Detect which cell encompasses the target text, then output its [x, y] center coordinate. 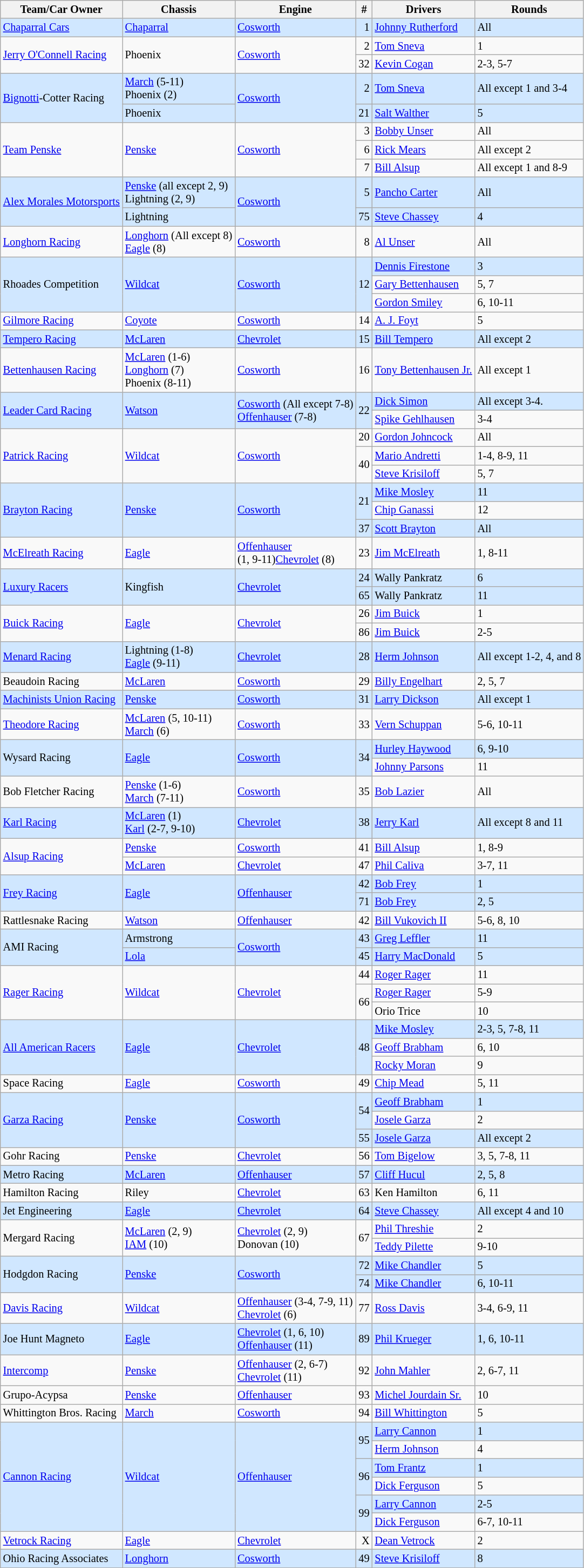
Cannon Racing [62, 1477]
Bob Lazier [424, 792]
33 [364, 724]
Davis Racing [62, 1308]
Team Penske [62, 149]
24 [364, 578]
Offenhauser (2, 6-7)Chevrolet (11) [295, 1370]
Tom Bigelow [424, 1156]
3-4, 6-9, 11 [529, 1308]
Johnny Parsons [424, 767]
77 [364, 1308]
Bill Vukovich II [424, 920]
40 [364, 464]
3-4 [529, 419]
Larry Dickson [424, 700]
6, 10 [529, 1047]
Engine [295, 9]
94 [364, 1413]
5-9 [529, 993]
AMI Racing [62, 947]
All except 1-2, 4, and 8 [529, 657]
Dean Vetrock [424, 1540]
15 [364, 339]
Ohio Racing Associates [62, 1558]
Lightning [179, 217]
Armstrong [179, 938]
6, 11 [529, 1192]
John Mahler [424, 1370]
Intercomp [62, 1370]
65 [364, 596]
Hamilton Racing [62, 1192]
All American Racers [62, 1047]
1, 8-11 [529, 553]
Vern Schuppan [424, 724]
Drivers [424, 9]
Bettenhausen Racing [62, 370]
Vetrock Racing [62, 1540]
Beaudoin Racing [62, 681]
1, 8-9 [529, 847]
McElreath Racing [62, 553]
Lightning (1-8)Eagle (9-11) [179, 657]
Luxury Racers [62, 586]
Garza Racing [62, 1119]
Cliff Hucul [424, 1175]
Rhoades Competition [62, 284]
86 [364, 632]
45 [364, 956]
Leader Card Racing [62, 410]
Tom Frantz [424, 1468]
Bob Fletcher Racing [62, 792]
Patrick Racing [62, 456]
McLaren (1)Karl (2-7, 9-10) [179, 823]
22 [364, 410]
Chaparral Cars [62, 28]
2-3, 5, 7-8, 11 [529, 1029]
Brayton Racing [62, 510]
Phil Caliva [424, 866]
41 [364, 847]
43 [364, 938]
16 [364, 370]
All except 1 and 8-9 [529, 168]
9-10 [529, 1247]
3-7, 11 [529, 866]
2-3, 5-7 [529, 64]
Longhorn (All except 8)Eagle (8) [179, 242]
Longhorn Racing [62, 242]
Cosworth (All except 7-8)Offenhauser (7-8) [295, 410]
75 [364, 217]
1, 6, 10-11 [529, 1339]
5-6, 10-11 [529, 724]
Penske (all except 2, 9)Lightning (2, 9) [179, 192]
Hodgdon Racing [62, 1274]
6, 9-10 [529, 749]
All except 3-4. [529, 401]
67 [364, 1238]
35 [364, 792]
66 [364, 1002]
Jim McElreath [424, 553]
March (5-11)Phoenix (2) [179, 89]
Karl Racing [62, 823]
28 [364, 657]
38 [364, 823]
Wysard Racing [62, 758]
Bill Whittington [424, 1413]
Offenhauser(1, 9-11)Chevrolet (8) [295, 553]
Harry MacDonald [424, 956]
McLaren (5, 10-11)March (6) [179, 724]
Greg Leffler [424, 938]
96 [364, 1477]
McLaren (1-6)Longhorn (7)Phoenix (8-11) [179, 370]
McLaren (2, 9)IAM (10) [179, 1238]
26 [364, 614]
Chaparral [179, 28]
57 [364, 1175]
Mario Andretti [424, 456]
6-7, 10-11 [529, 1522]
Machinists Union Racing [62, 700]
2, 5, 8 [529, 1175]
Tony Bettenhausen Jr. [424, 370]
Dick Simon [424, 401]
14 [364, 321]
Joe Hunt Magneto [62, 1339]
Penske (1-6)March (7-11) [179, 792]
Johnny Rutherford [424, 28]
32 [364, 64]
Menard Racing [62, 657]
31 [364, 700]
Jet Engineering [62, 1211]
Mergard Racing [62, 1238]
23 [364, 553]
48 [364, 1047]
3, 5, 7-8, 11 [529, 1156]
Jerry O'Connell Racing [62, 55]
Hurley Haywood [424, 749]
Ross Davis [424, 1308]
56 [364, 1156]
92 [364, 1370]
Rounds [529, 9]
89 [364, 1339]
Chevrolet (1, 6, 10)Offenhauser (11) [295, 1339]
20 [364, 437]
Chip Mead [424, 1083]
Alex Morales Motorsports [62, 201]
March [179, 1413]
Bobby Unser [424, 131]
Gary Bettenhausen [424, 284]
5-6, 8, 10 [529, 920]
29 [364, 681]
Gohr Racing [62, 1156]
Spike Gehlhausen [424, 419]
2, 5, 7 [529, 681]
Pancho Carter [424, 192]
Tempero Racing [62, 339]
Ken Hamilton [424, 1192]
Riley [179, 1192]
Frey Racing [62, 893]
Team/Car Owner [62, 9]
Bill Tempero [424, 339]
Alsup Racing [62, 856]
Scott Brayton [424, 528]
95 [364, 1440]
37 [364, 528]
72 [364, 1265]
Space Racing [62, 1083]
Jerry Karl [424, 823]
Gordon Smiley [424, 303]
Theodore Racing [62, 724]
Chevrolet (2, 9)Donovan (10) [295, 1238]
X [364, 1540]
Salt Walther [424, 113]
63 [364, 1192]
74 [364, 1284]
Rattlesnake Racing [62, 920]
Rager Racing [62, 993]
Orio Trice [424, 1011]
64 [364, 1211]
54 [364, 1111]
Phil Krueger [424, 1339]
Longhorn [179, 1558]
2, 5 [529, 902]
Grupo-Acypsa [62, 1395]
44 [364, 975]
# [364, 9]
All except 4 and 10 [529, 1211]
Billy Engelhart [424, 681]
A. J. Foyt [424, 321]
Phil Threshie [424, 1229]
Kevin Cogan [424, 64]
2, 6-7, 11 [529, 1370]
Dennis Firestone [424, 266]
99 [364, 1512]
47 [364, 866]
Rick Mears [424, 150]
Kingfish [179, 586]
Teddy Pilette [424, 1247]
9 [529, 1065]
7 [364, 168]
Al Unser [424, 242]
Gordon Johncock [424, 437]
55 [364, 1138]
34 [364, 758]
Rocky Moran [424, 1065]
Lola [179, 956]
93 [364, 1395]
71 [364, 902]
Whittington Bros. Racing [62, 1413]
Offenhauser (3-4, 7-9, 11)Chevrolet (6) [295, 1308]
Gilmore Racing [62, 321]
Michel Jourdain Sr. [424, 1395]
All except 8 and 11 [529, 823]
Chip Ganassi [424, 510]
5, 11 [529, 1083]
Buick Racing [62, 623]
All except 1 and 3-4 [529, 89]
Metro Racing [62, 1175]
Coyote [179, 321]
Bignotti-Cotter Racing [62, 97]
1-4, 8-9, 11 [529, 456]
Chassis [179, 9]
